Provide the (x, y) coordinate of the cell's center where the given text is located.  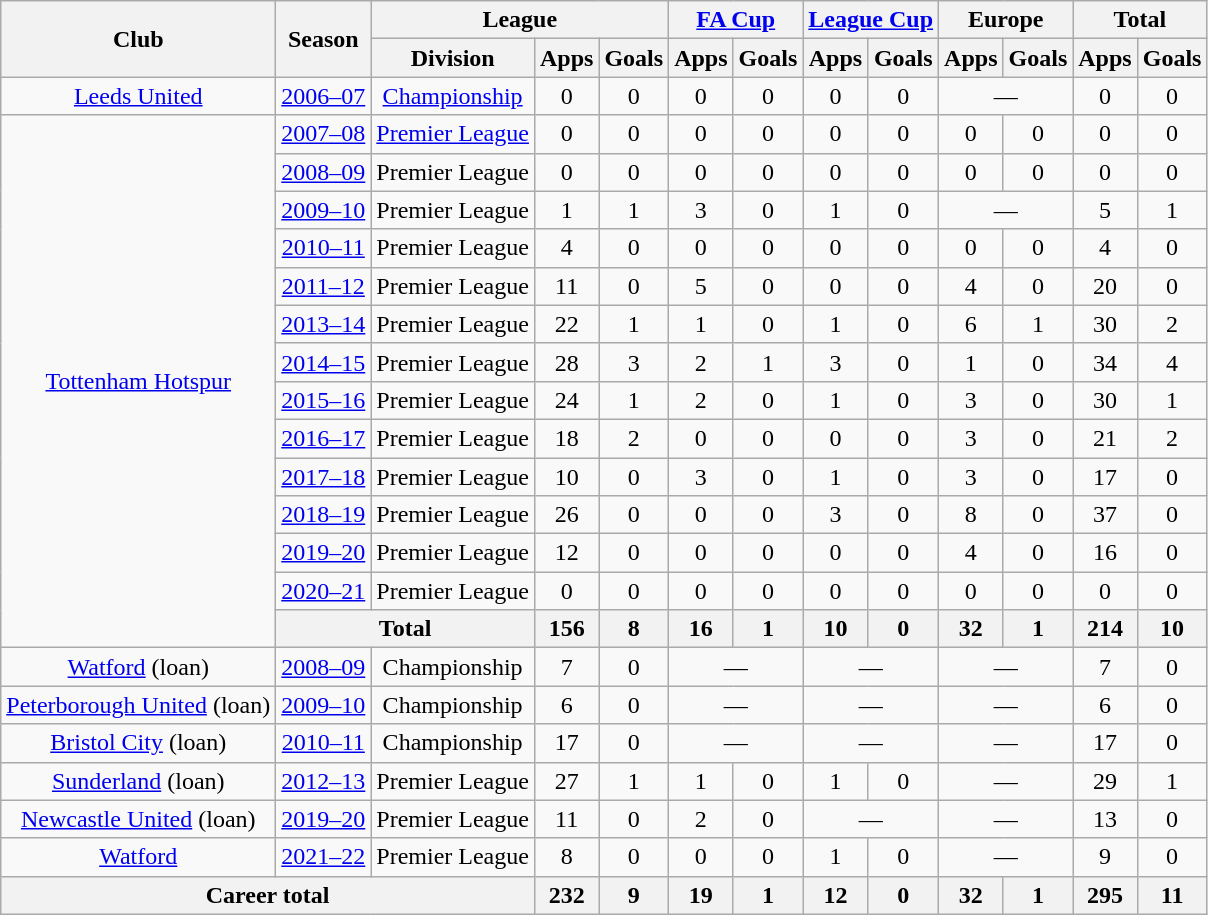
Leeds United (138, 96)
League (520, 20)
34 (1105, 362)
Europe (1006, 20)
37 (1105, 515)
29 (1105, 781)
2013–14 (324, 324)
27 (566, 781)
Watford (loan) (138, 667)
Club (138, 39)
2012–13 (324, 781)
Peterborough United (loan) (138, 705)
League Cup (871, 20)
26 (566, 515)
295 (1105, 895)
232 (566, 895)
22 (566, 324)
2015–16 (324, 400)
2007–08 (324, 134)
Watford (138, 857)
214 (1105, 629)
2006–07 (324, 96)
2016–17 (324, 438)
19 (701, 895)
13 (1105, 819)
2017–18 (324, 477)
2021–22 (324, 857)
21 (1105, 438)
20 (1105, 286)
Career total (268, 895)
2014–15 (324, 362)
Newcastle United (loan) (138, 819)
18 (566, 438)
Bristol City (loan) (138, 743)
2011–12 (324, 286)
156 (566, 629)
Sunderland (loan) (138, 781)
28 (566, 362)
FA Cup (736, 20)
Tottenham Hotspur (138, 382)
Division (453, 58)
24 (566, 400)
2018–19 (324, 515)
2020–21 (324, 591)
Season (324, 39)
